For the text-containing cell, return its midpoint in (X, Y) coordinate format. 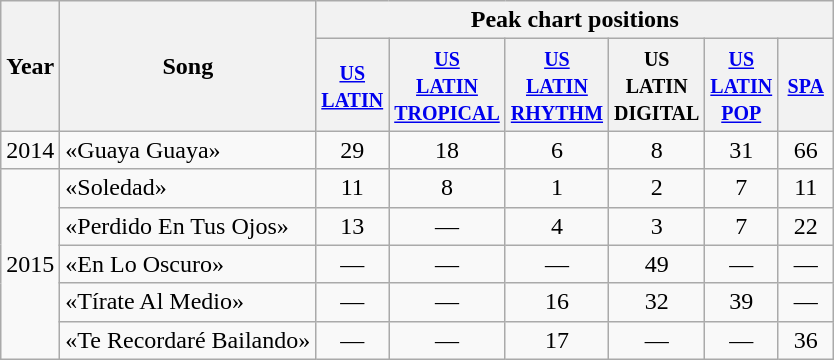
USLATIN (352, 85)
13 (352, 226)
3 (657, 226)
«Tírate Al Medio» (188, 302)
«Guaya Guaya» (188, 150)
«Te Recordaré Bailando» (188, 340)
2015 (30, 264)
18 (448, 150)
6 (556, 150)
2014 (30, 150)
«Soledad» (188, 188)
32 (657, 302)
29 (352, 150)
USLATIN DIGITAL (657, 85)
17 (556, 340)
USLATIN POP (742, 85)
«Perdido En Tus Ojos» (188, 226)
Song (188, 66)
16 (556, 302)
«En Lo Oscuro» (188, 264)
36 (806, 340)
SPA (806, 85)
4 (556, 226)
1 (556, 188)
66 (806, 150)
2 (657, 188)
USLATIN RHYTHM (556, 85)
31 (742, 150)
49 (657, 264)
Peak chart positions (575, 20)
22 (806, 226)
39 (742, 302)
USLATIN TROPICAL (448, 85)
Year (30, 66)
